Search for the cell housing the specified text and yield its [X, Y] center coordinate. 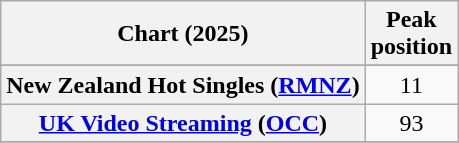
UK Video Streaming (OCC) [183, 123]
11 [411, 85]
Chart (2025) [183, 34]
93 [411, 123]
New Zealand Hot Singles (RMNZ) [183, 85]
Peakposition [411, 34]
